Output the [X, Y] coordinate of the center of the cell containing the given text.  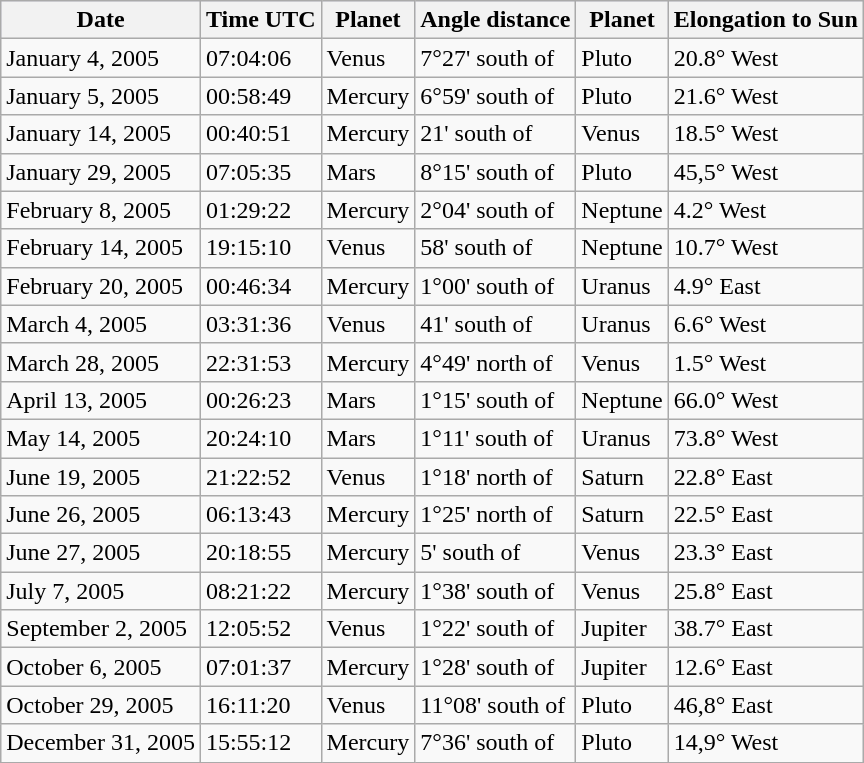
58' south of [496, 248]
38.7° East [766, 629]
41' south of [496, 324]
6.6° West [766, 324]
January 14, 2005 [101, 134]
January 5, 2005 [101, 96]
Time UTC [260, 20]
45,5° West [766, 172]
21.6° West [766, 96]
00:58:49 [260, 96]
66.0° West [766, 400]
October 6, 2005 [101, 667]
1°22' south of [496, 629]
February 8, 2005 [101, 210]
21' south of [496, 134]
7°27' south of [496, 58]
07:05:35 [260, 172]
January 29, 2005 [101, 172]
12:05:52 [260, 629]
June 27, 2005 [101, 553]
06:13:43 [260, 515]
September 2, 2005 [101, 629]
6°59' south of [496, 96]
11°08' south of [496, 705]
8°15' south of [496, 172]
22.8° East [766, 477]
1°15' south of [496, 400]
46,8° East [766, 705]
12.6° East [766, 667]
07:01:37 [260, 667]
4.2° West [766, 210]
21:22:52 [260, 477]
4.9° East [766, 286]
1°18' north of [496, 477]
May 14, 2005 [101, 438]
1°25' north of [496, 515]
20:24:10 [260, 438]
22:31:53 [260, 362]
20.8° West [766, 58]
14,9° West [766, 743]
Angle distance [496, 20]
73.8° West [766, 438]
1°11' south of [496, 438]
10.7° West [766, 248]
7°36' south of [496, 743]
18.5° West [766, 134]
2°04' south of [496, 210]
Date [101, 20]
July 7, 2005 [101, 591]
20:18:55 [260, 553]
January 4, 2005 [101, 58]
00:46:34 [260, 286]
1°38' south of [496, 591]
June 26, 2005 [101, 515]
Elongation to Sun [766, 20]
16:11:20 [260, 705]
08:21:22 [260, 591]
1°28' south of [496, 667]
00:26:23 [260, 400]
07:04:06 [260, 58]
1.5° West [766, 362]
19:15:10 [260, 248]
15:55:12 [260, 743]
1°00' south of [496, 286]
April 13, 2005 [101, 400]
22.5° East [766, 515]
March 4, 2005 [101, 324]
December 31, 2005 [101, 743]
25.8° East [766, 591]
23.3° East [766, 553]
March 28, 2005 [101, 362]
February 14, 2005 [101, 248]
5' south of [496, 553]
February 20, 2005 [101, 286]
01:29:22 [260, 210]
October 29, 2005 [101, 705]
June 19, 2005 [101, 477]
03:31:36 [260, 324]
00:40:51 [260, 134]
4°49' north of [496, 362]
